Extract the (X, Y) coordinate from the center of the cell holding the provided text.  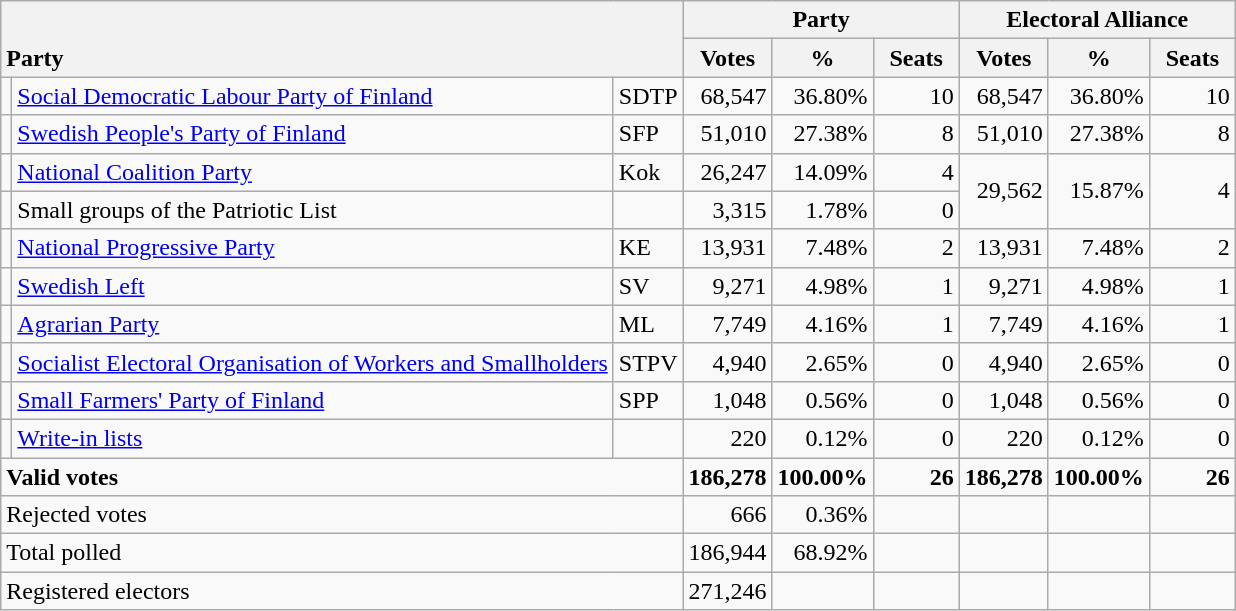
SPP (648, 400)
Social Democratic Labour Party of Finland (312, 96)
National Coalition Party (312, 172)
SFP (648, 134)
SV (648, 286)
29,562 (1004, 191)
Total polled (342, 553)
Swedish People's Party of Finland (312, 134)
68.92% (822, 553)
Registered electors (342, 591)
Agrarian Party (312, 324)
ML (648, 324)
Electoral Alliance (1097, 20)
3,315 (728, 210)
Valid votes (342, 477)
0.36% (822, 515)
Small groups of the Patriotic List (312, 210)
National Progressive Party (312, 248)
14.09% (822, 172)
Socialist Electoral Organisation of Workers and Smallholders (312, 362)
Write-in lists (312, 438)
Kok (648, 172)
666 (728, 515)
271,246 (728, 591)
Swedish Left (312, 286)
SDTP (648, 96)
15.87% (1098, 191)
1.78% (822, 210)
Small Farmers' Party of Finland (312, 400)
KE (648, 248)
Rejected votes (342, 515)
186,944 (728, 553)
26,247 (728, 172)
STPV (648, 362)
